Return (x, y) of the center of cell containing provided text 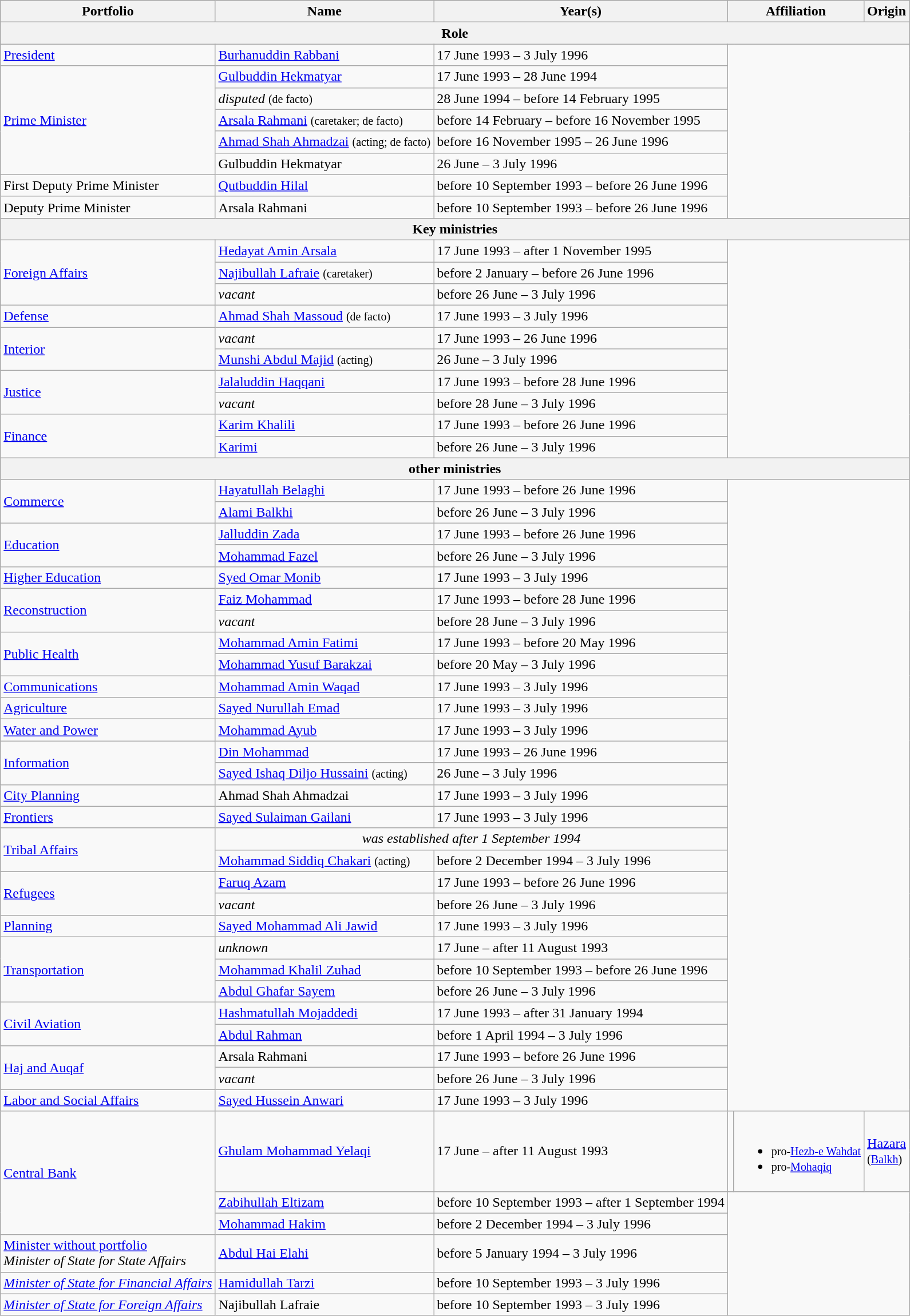
Syed Omar Monib (325, 577)
Karim Khalili (325, 425)
other ministries (455, 469)
Hayatullah Belaghi (325, 490)
Alami Balkhi (325, 512)
Agriculture (108, 708)
Frontiers (108, 817)
Abdul Ghafar Sayem (325, 992)
Public Health (108, 654)
unknown (325, 948)
Mohammad Hakim (325, 1224)
Mohammad Fazel (325, 556)
Mohammad Khalil Zuhad (325, 970)
Najibullah Lafraie (325, 1305)
Reconstruction (108, 610)
disputed (de facto) (325, 98)
before 16 November 1995 – 26 June 1996 (581, 142)
Transportation (108, 969)
Education (108, 545)
pro-Hezb-e Wahdatpro-Mohaqiq (799, 1151)
Mohammad Ayub (325, 730)
Jalaluddin Haqqani (325, 382)
Mohammad Siddiq Chakari (acting) (325, 861)
before 10 September 1993 – after 1 September 1994 (581, 1202)
Role (455, 33)
Faiz Mohammad (325, 599)
Name (325, 11)
before 20 May – 3 July 1996 (581, 665)
before 2 January – before 26 June 1996 (581, 273)
Munshi Abdul Majid (acting) (325, 360)
Minister of State for Foreign Affairs (108, 1305)
Sayed Hussein Anwari (325, 1100)
Origin (887, 11)
Communications (108, 687)
First Deputy Prime Minister (108, 185)
Ghulam Mohammad Yelaqi (325, 1151)
before 14 February – before 16 November 1995 (581, 120)
Najibullah Lafraie (caretaker) (325, 273)
Faruq Azam (325, 882)
17 June 1993 – after 31 January 1994 (581, 1013)
Mohammad Amin Waqad (325, 687)
Mohammad Yusuf Barakzai (325, 665)
Abdul Hai Elahi (325, 1253)
17 June 1993 – 28 June 1994 (581, 77)
Sayed Ishaq Diljo Hussaini (acting) (325, 774)
Hamidullah Tarzi (325, 1283)
Planning (108, 926)
Tribal Affairs (108, 850)
Din Mohammad (325, 752)
Refugees (108, 893)
Justice (108, 393)
28 June 1994 – before 14 February 1995 (581, 98)
Commerce (108, 501)
Foreign Affairs (108, 272)
Ahmad Shah Massoud (de facto) (325, 316)
Abdul Rahman (325, 1035)
Portfolio (108, 11)
Central Bank (108, 1173)
Hazara(Balkh) (887, 1151)
17 June 1993 – before 20 May 1996 (581, 643)
before 5 January 1994 – 3 July 1996 (581, 1253)
Mohammad Amin Fatimi (325, 643)
Qutbuddin Hilal (325, 185)
Jalluddin Zada (325, 534)
Civil Aviation (108, 1024)
Sayed Nurullah Emad (325, 708)
Year(s) (581, 11)
Burhanuddin Rabbani (325, 55)
Ahmad Shah Ahmadzai (acting; de facto) (325, 142)
Minister without portfolioMinister of State for State Affairs (108, 1253)
Arsala Rahmani (caretaker; de facto) (325, 120)
Haj and Auqaf (108, 1068)
Labor and Social Affairs (108, 1100)
before 1 April 1994 – 3 July 1996 (581, 1035)
Sayed Mohammad Ali Jawid (325, 926)
was established after 1 September 1994 (472, 839)
Finance (108, 436)
Deputy Prime Minister (108, 207)
Water and Power (108, 730)
Defense (108, 316)
City Planning (108, 795)
Affiliation (796, 11)
Sayed Sulaiman Gailani (325, 817)
President (108, 55)
Ahmad Shah Ahmadzai (325, 795)
Hedayat Amin Arsala (325, 251)
Zabihullah Eltizam (325, 1202)
Key ministries (455, 229)
Prime Minister (108, 120)
Minister of State for Financial Affairs (108, 1283)
Higher Education (108, 577)
Karimi (325, 447)
Information (108, 763)
Hashmatullah Mojaddedi (325, 1013)
Interior (108, 349)
17 June 1993 – after 1 November 1995 (581, 251)
